From the cell containing the given text, extract its center point as (X, Y) coordinate. 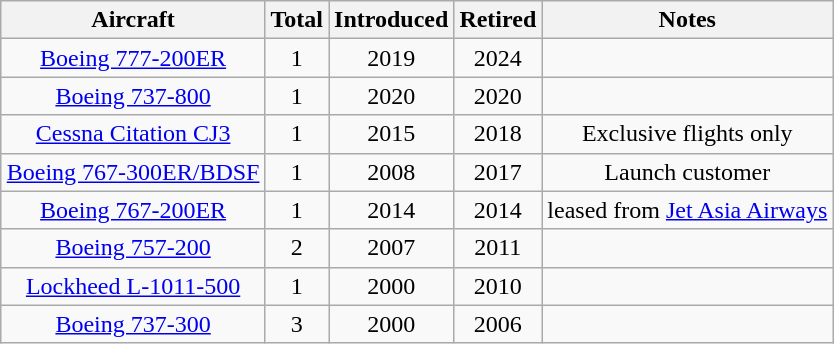
Boeing 737-800 (133, 96)
2 (297, 248)
Boeing 777-200ER (133, 58)
Notes (688, 20)
Total (297, 20)
Lockheed L-1011-500 (133, 286)
2006 (498, 324)
Boeing 757-200 (133, 248)
2017 (498, 172)
Launch customer (688, 172)
leased from Jet Asia Airways (688, 210)
Aircraft (133, 20)
Introduced (392, 20)
2008 (392, 172)
Boeing 737-300 (133, 324)
2018 (498, 134)
Exclusive flights only (688, 134)
2010 (498, 286)
2024 (498, 58)
Retired (498, 20)
Boeing 767-200ER (133, 210)
2019 (392, 58)
Cessna Citation CJ3 (133, 134)
Boeing 767-300ER/BDSF (133, 172)
2015 (392, 134)
2007 (392, 248)
3 (297, 324)
2011 (498, 248)
